Capture the cell that displays the provided text and extract its [X, Y] central coordinate. 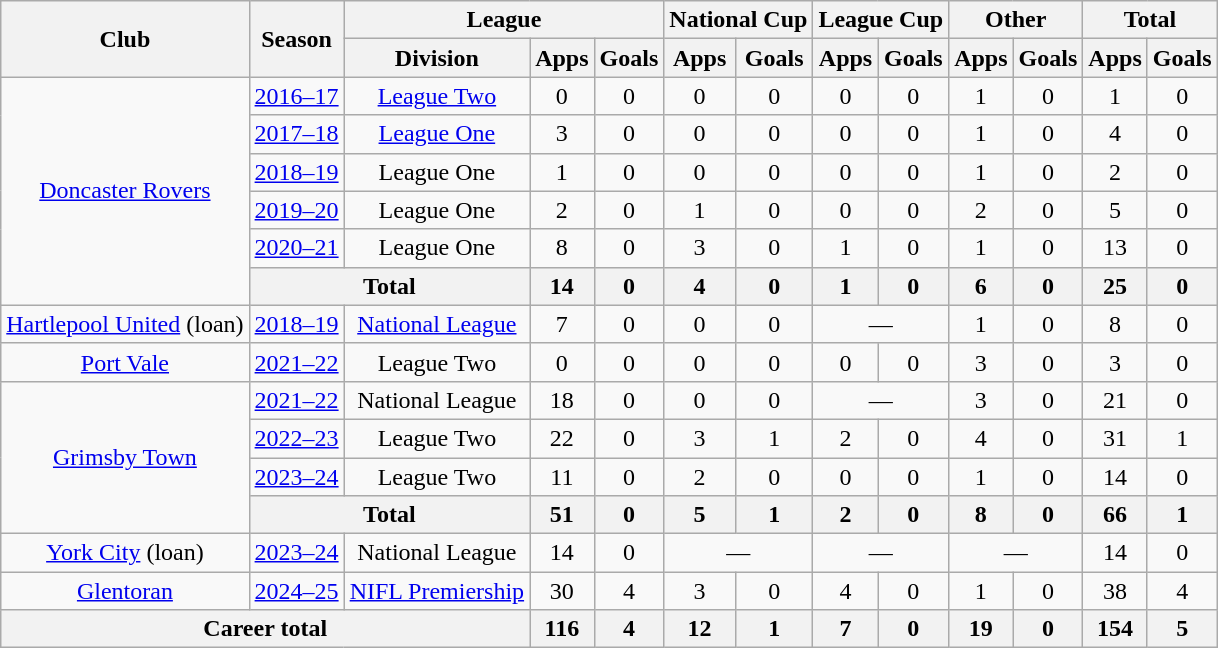
2017–18 [296, 134]
38 [1115, 591]
Grimsby Town [125, 457]
Glentoran [125, 591]
19 [981, 629]
Division [436, 58]
154 [1115, 629]
Doncaster Rovers [125, 191]
NIFL Premiership [436, 591]
Other [1016, 20]
6 [981, 286]
League Cup [881, 20]
11 [562, 477]
Season [296, 39]
National Cup [738, 20]
York City (loan) [125, 553]
2016–17 [296, 96]
League [504, 20]
2019–20 [296, 210]
21 [1115, 400]
12 [700, 629]
51 [562, 515]
22 [562, 438]
2024–25 [296, 591]
Port Vale [125, 362]
13 [1115, 248]
Career total [266, 629]
Club [125, 39]
116 [562, 629]
2020–21 [296, 248]
25 [1115, 286]
Hartlepool United (loan) [125, 324]
30 [562, 591]
18 [562, 400]
66 [1115, 515]
2022–23 [296, 438]
31 [1115, 438]
